Determine the [x, y] coordinate at the center of the cell enclosing the given text.  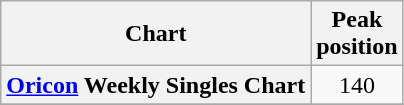
Oricon Weekly Singles Chart [156, 85]
Chart [156, 34]
140 [357, 85]
Peakposition [357, 34]
